Locate the cell with the specified text and output its (X, Y) center coordinate. 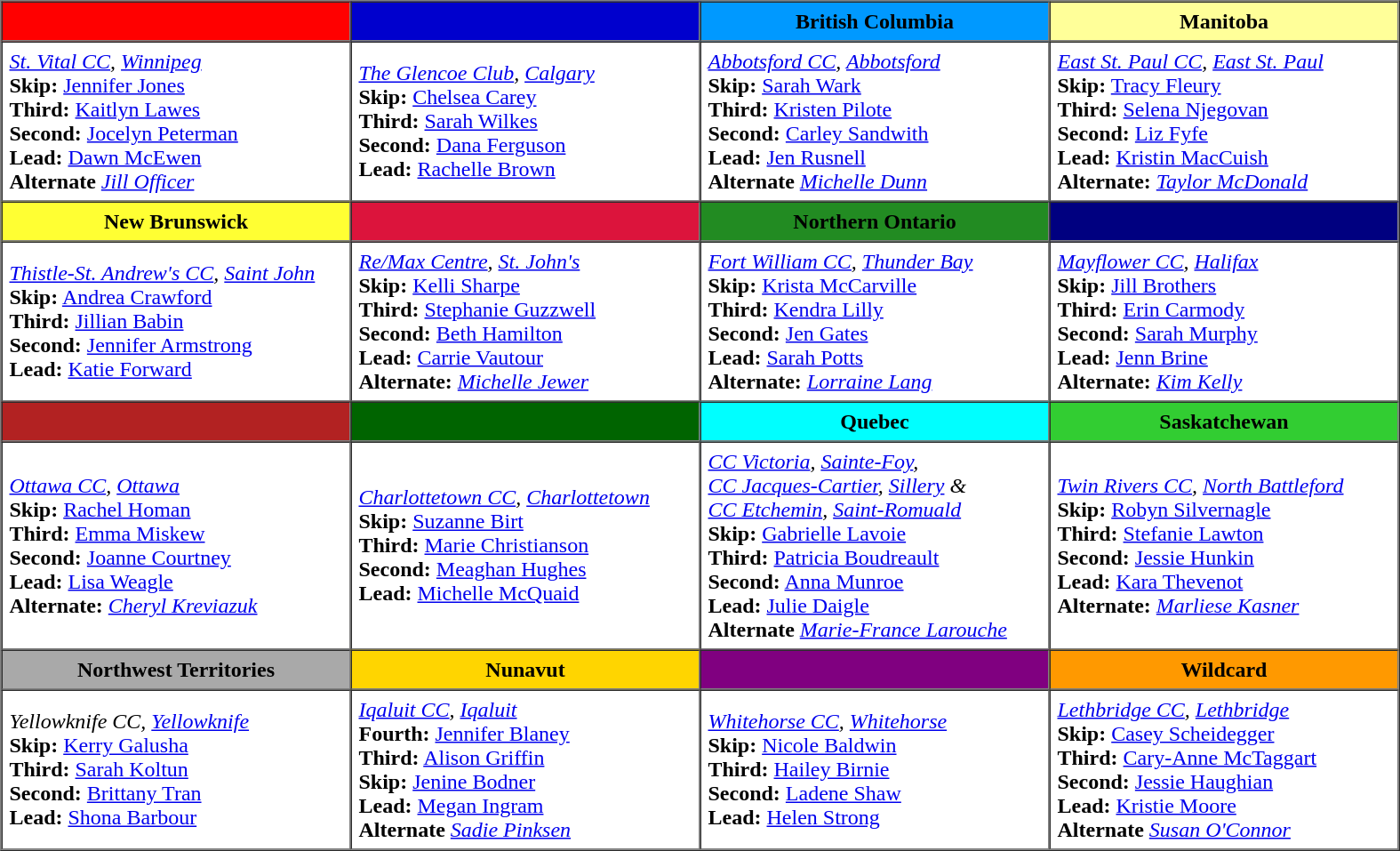
British Columbia (875, 21)
Lethbridge CC, LethbridgeSkip: Casey Scheidegger Third: Cary-Anne McTaggart Second: Jessie Haughian Lead: Kristie Moore Alternate Susan O'Connor (1223, 770)
Yellowknife CC, YellowknifeSkip: Kerry Galusha Third: Sarah Koltun Second: Brittany Tran Lead: Shona Barbour (176, 770)
Thistle-St. Andrew's CC, Saint JohnSkip: Andrea Crawford Third: Jillian Babin Second: Jennifer Armstrong Lead: Katie Forward (176, 322)
Quebec (875, 421)
Ottawa CC, OttawaSkip: Rachel Homan Third: Emma Miskew Second: Joanne Courtney Lead: Lisa Weagle Alternate: Cheryl Kreviazuk (176, 545)
Northern Ontario (875, 221)
Iqaluit CC, IqaluitFourth: Jennifer Blaney Third: Alison Griffin Skip: Jenine Bodner Lead: Megan Ingram Alternate Sadie Pinksen (524, 770)
Nunavut (524, 669)
Saskatchewan (1223, 421)
Whitehorse CC, WhitehorseSkip: Nicole Baldwin Third: Hailey Birnie Second: Ladene Shaw Lead: Helen Strong (875, 770)
Fort William CC, Thunder BaySkip: Krista McCarville Third: Kendra Lilly Second: Jen Gates Lead: Sarah Potts Alternate: Lorraine Lang (875, 322)
Manitoba (1223, 21)
East St. Paul CC, East St. PaulSkip: Tracy Fleury Third: Selena Njegovan Second: Liz Fyfe Lead: Kristin MacCuish Alternate: Taylor McDonald (1223, 121)
St. Vital CC, WinnipegSkip: Jennifer Jones Third: Kaitlyn Lawes Second: Jocelyn Peterman Lead: Dawn McEwen Alternate Jill Officer (176, 121)
Twin Rivers CC, North BattlefordSkip: Robyn Silvernagle Third: Stefanie Lawton Second: Jessie Hunkin Lead: Kara Thevenot Alternate: Marliese Kasner (1223, 545)
New Brunswick (176, 221)
The Glencoe Club, CalgarySkip: Chelsea Carey Third: Sarah Wilkes Second: Dana Ferguson Lead: Rachelle Brown (524, 121)
Mayflower CC, HalifaxSkip: Jill Brothers Third: Erin Carmody Second: Sarah Murphy Lead: Jenn Brine Alternate: Kim Kelly (1223, 322)
Abbotsford CC, AbbotsfordSkip: Sarah Wark Third: Kristen Pilote Second: Carley Sandwith Lead: Jen Rusnell Alternate Michelle Dunn (875, 121)
Wildcard (1223, 669)
Re/Max Centre, St. John'sSkip: Kelli Sharpe Third: Stephanie Guzzwell Second: Beth Hamilton Lead: Carrie Vautour Alternate: Michelle Jewer (524, 322)
Charlottetown CC, CharlottetownSkip: Suzanne Birt Third: Marie Christianson Second: Meaghan Hughes Lead: Michelle McQuaid (524, 545)
Northwest Territories (176, 669)
